Identify which cell holds the provided text, then report its [x, y] central coordinate. 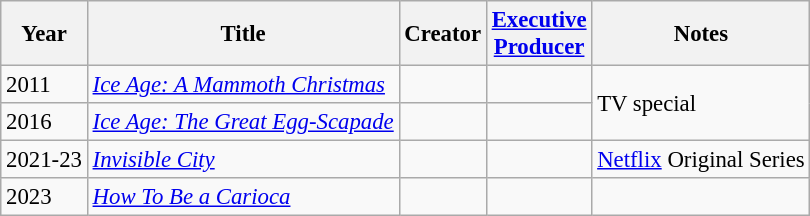
Title [243, 34]
2016 [44, 122]
Ice Age: A Mammoth Christmas [243, 85]
2011 [44, 85]
How To Be a Carioca [243, 197]
ExecutiveProducer [538, 34]
Netflix Original Series [701, 160]
Creator [442, 34]
Notes [701, 34]
TV special [701, 104]
2023 [44, 197]
Invisible City [243, 160]
2021-23 [44, 160]
Year [44, 34]
Ice Age: The Great Egg-Scapade [243, 122]
